Locate the cell with the specified text and output its [x, y] center coordinate. 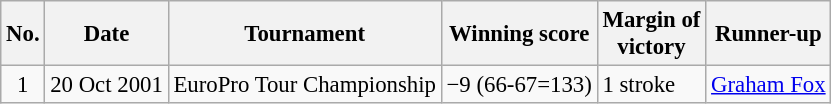
Graham Fox [768, 85]
Margin ofvictory [652, 34]
Date [106, 34]
Runner-up [768, 34]
Winning score [519, 34]
Tournament [304, 34]
1 [23, 85]
No. [23, 34]
EuroPro Tour Championship [304, 85]
20 Oct 2001 [106, 85]
−9 (66-67=133) [519, 85]
1 stroke [652, 85]
